Determine the [x, y] coordinate at the center of the cell enclosing the given text.  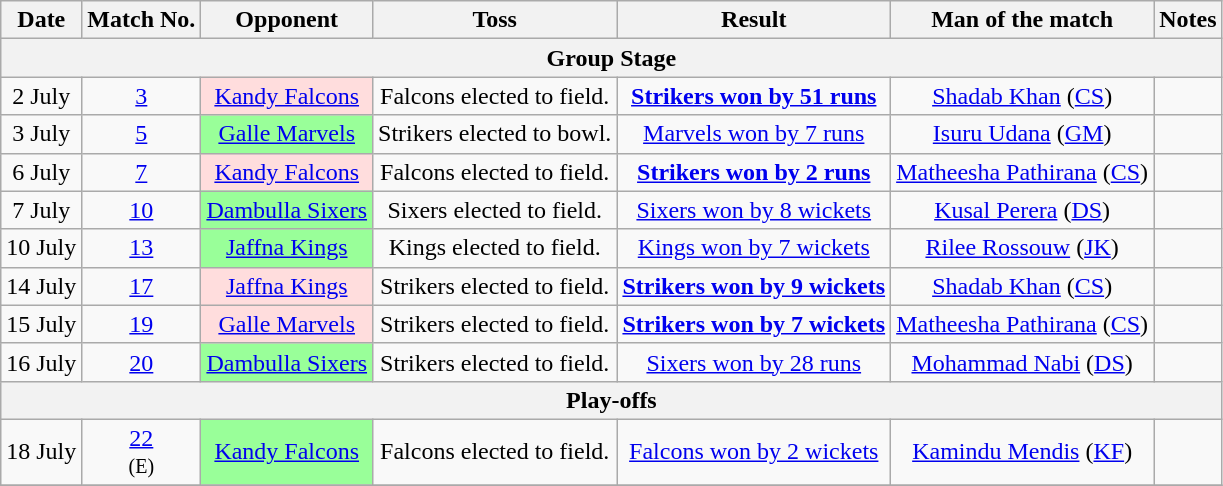
10 [142, 210]
Strikers won by 2 runs [754, 172]
Isuru Udana (GM) [1022, 134]
Kings won by 7 wickets [754, 248]
3 July [42, 134]
20 [142, 362]
Sixers elected to field. [495, 210]
Man of the match [1022, 20]
Marvels won by 7 runs [754, 134]
Kusal Perera (DS) [1022, 210]
Group Stage [612, 58]
Sixers won by 28 runs [754, 362]
Falcons won by 2 wickets [754, 452]
Notes [1188, 20]
Result [754, 20]
18 July [42, 452]
7 [142, 172]
Kamindu Mendis (KF) [1022, 452]
15 July [42, 324]
Match No. [142, 20]
Strikers elected to bowl. [495, 134]
13 [142, 248]
Strikers won by 7 wickets [754, 324]
Opponent [287, 20]
3 [142, 96]
Play-offs [612, 400]
Toss [495, 20]
Sixers won by 8 wickets [754, 210]
Strikers won by 51 runs [754, 96]
6 July [42, 172]
5 [142, 134]
7 July [42, 210]
Date [42, 20]
14 July [42, 286]
22 (E) [142, 452]
Strikers won by 9 wickets [754, 286]
Rilee Rossouw (JK) [1022, 248]
Kings elected to field. [495, 248]
17 [142, 286]
10 July [42, 248]
2 July [42, 96]
19 [142, 324]
16 July [42, 362]
Mohammad Nabi (DS) [1022, 362]
